Locate the cell with the specified text and output its (X, Y) center coordinate. 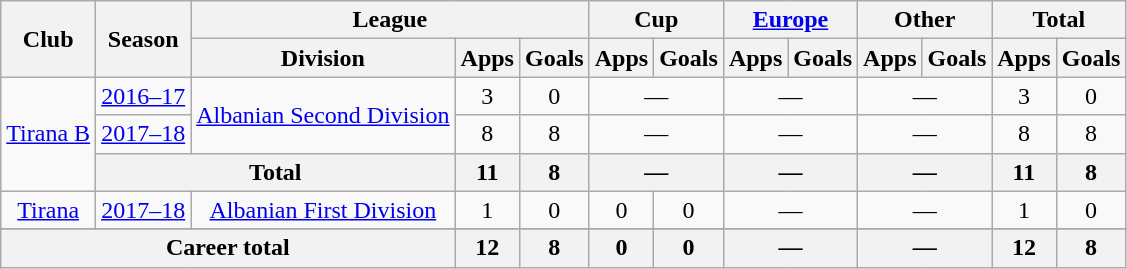
Division (323, 58)
Other (925, 20)
Tirana B (48, 134)
Cup (656, 20)
Europe (790, 20)
Career total (228, 248)
Tirana (48, 210)
2016–17 (144, 96)
Albanian Second Division (323, 115)
Albanian First Division (323, 210)
Season (144, 39)
Club (48, 39)
League (390, 20)
